Capture the cell that displays the provided text and extract its [x, y] central coordinate. 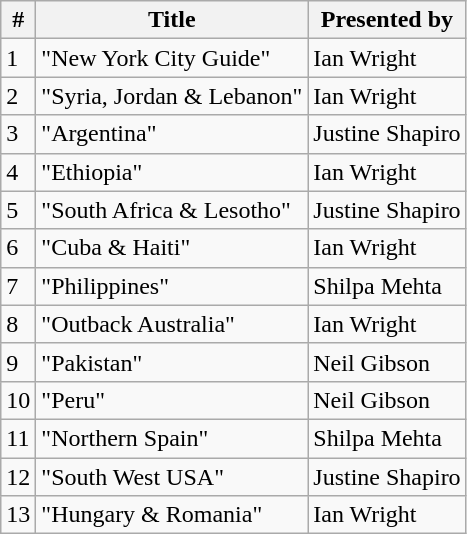
1 [18, 58]
10 [18, 400]
Presented by [387, 20]
4 [18, 172]
"Syria, Jordan & Lebanon" [172, 96]
# [18, 20]
"Northern Spain" [172, 438]
5 [18, 210]
"Argentina" [172, 134]
"Hungary & Romania" [172, 515]
"Peru" [172, 400]
8 [18, 324]
6 [18, 248]
"New York City Guide" [172, 58]
2 [18, 96]
"Cuba & Haiti" [172, 248]
12 [18, 477]
"South West USA" [172, 477]
7 [18, 286]
9 [18, 362]
13 [18, 515]
"Outback Australia" [172, 324]
"South Africa & Lesotho" [172, 210]
"Ethiopia" [172, 172]
3 [18, 134]
11 [18, 438]
Title [172, 20]
"Philippines" [172, 286]
"Pakistan" [172, 362]
